Detect which cell encompasses the target text, then output its (X, Y) center coordinate. 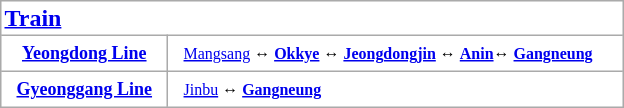
Mangsang ↔ Okkye ↔ Jeongdongjin ↔ Anin↔ Gangneung (396, 53)
Gyeonggang Line (84, 89)
Train (312, 18)
Jinbu ↔ Gangneung (396, 89)
Yeongdong Line (84, 53)
